For the text-containing cell, return its midpoint in (x, y) coordinate format. 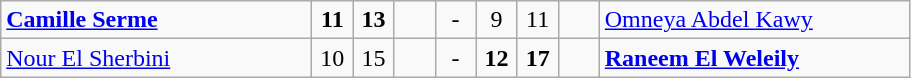
9 (496, 20)
13 (374, 20)
Raneem El Weleily (754, 58)
10 (332, 58)
12 (496, 58)
Camille Serme (156, 20)
15 (374, 58)
Omneya Abdel Kawy (754, 20)
Nour El Sherbini (156, 58)
17 (538, 58)
